Identify which cell holds the provided text, then report its [X, Y] central coordinate. 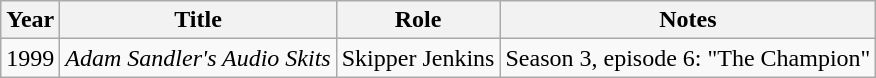
Skipper Jenkins [418, 58]
Adam Sandler's Audio Skits [198, 58]
Notes [688, 20]
Role [418, 20]
Year [30, 20]
Season 3, episode 6: "The Champion" [688, 58]
1999 [30, 58]
Title [198, 20]
